Pinpoint the cell where the given text exists, returning its (x, y) midpoint coordinate. 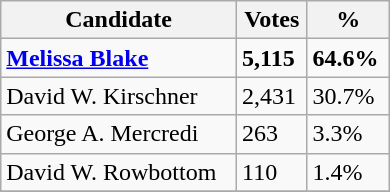
David W. Kirschner (119, 96)
3.3% (348, 134)
30.7% (348, 96)
David W. Rowbottom (119, 172)
George A. Mercredi (119, 134)
% (348, 20)
2,431 (272, 96)
64.6% (348, 58)
5,115 (272, 58)
Candidate (119, 20)
Votes (272, 20)
263 (272, 134)
1.4% (348, 172)
Melissa Blake (119, 58)
110 (272, 172)
